Extract the [X, Y] coordinate from the center of the cell holding the provided text.  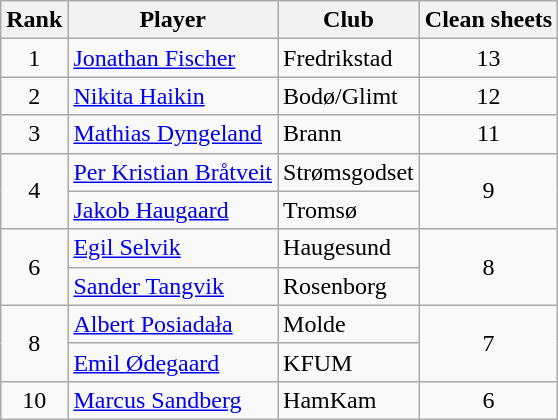
HamKam [349, 400]
Clean sheets [488, 20]
Player [173, 20]
KFUM [349, 362]
Haugesund [349, 248]
2 [34, 96]
Brann [349, 134]
Sander Tangvik [173, 286]
Tromsø [349, 210]
Per Kristian Bråtveit [173, 172]
Rank [34, 20]
Bodø/Glimt [349, 96]
Club [349, 20]
9 [488, 191]
11 [488, 134]
Molde [349, 324]
Fredrikstad [349, 58]
Nikita Haikin [173, 96]
Egil Selvik [173, 248]
Emil Ødegaard [173, 362]
Jakob Haugaard [173, 210]
7 [488, 343]
12 [488, 96]
Mathias Dyngeland [173, 134]
1 [34, 58]
10 [34, 400]
3 [34, 134]
Albert Posiadała [173, 324]
Rosenborg [349, 286]
Jonathan Fischer [173, 58]
Strømsgodset [349, 172]
4 [34, 191]
Marcus Sandberg [173, 400]
13 [488, 58]
